From the cell containing the given text, extract its center point as [X, Y] coordinate. 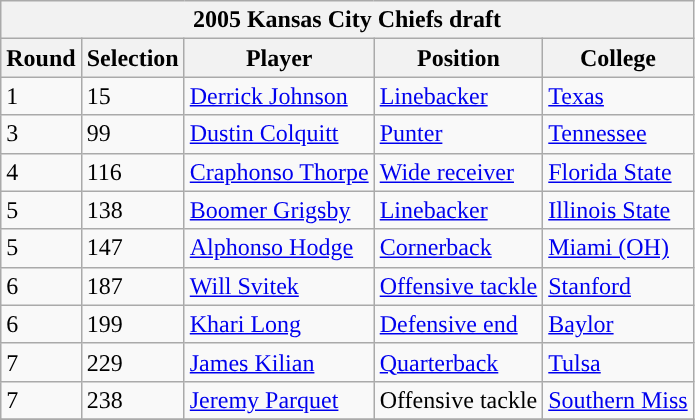
Quarterback [458, 362]
3 [41, 134]
Jeremy Parquet [279, 400]
Position [458, 58]
Round [41, 58]
238 [132, 400]
Khari Long [279, 324]
1 [41, 96]
2005 Kansas City Chiefs draft [347, 20]
Selection [132, 58]
Punter [458, 134]
Miami (OH) [618, 248]
Defensive end [458, 324]
4 [41, 172]
199 [132, 324]
147 [132, 248]
Wide receiver [458, 172]
Derrick Johnson [279, 96]
Alphonso Hodge [279, 248]
138 [132, 210]
116 [132, 172]
229 [132, 362]
Boomer Grigsby [279, 210]
Will Svitek [279, 286]
Tulsa [618, 362]
Southern Miss [618, 400]
Player [279, 58]
187 [132, 286]
15 [132, 96]
Baylor [618, 324]
Stanford [618, 286]
Tennessee [618, 134]
99 [132, 134]
Florida State [618, 172]
College [618, 58]
Texas [618, 96]
Cornerback [458, 248]
Dustin Colquitt [279, 134]
Craphonso Thorpe [279, 172]
Illinois State [618, 210]
James Kilian [279, 362]
